Search for the cell housing the specified text and yield its [x, y] center coordinate. 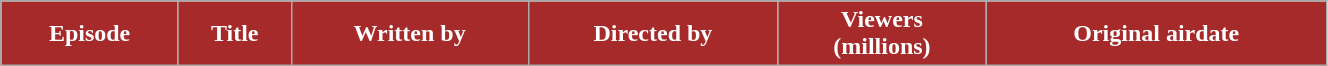
Episode [90, 34]
Directed by [653, 34]
Title [234, 34]
Written by [410, 34]
Original airdate [1156, 34]
Viewers(millions) [882, 34]
